Search for the cell housing the specified text and yield its [X, Y] center coordinate. 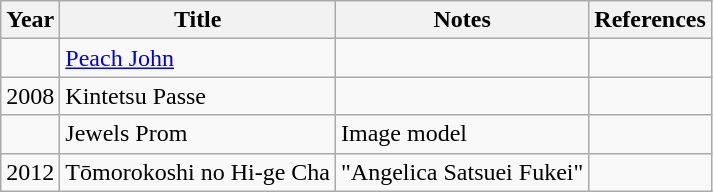
2012 [30, 172]
Peach John [198, 58]
Jewels Prom [198, 134]
Year [30, 20]
Tōmorokoshi no Hi-ge Cha [198, 172]
Image model [462, 134]
References [650, 20]
"Angelica Satsuei Fukei" [462, 172]
Notes [462, 20]
Kintetsu Passe [198, 96]
Title [198, 20]
2008 [30, 96]
